Output the [x, y] coordinate of the center of the cell containing the given text.  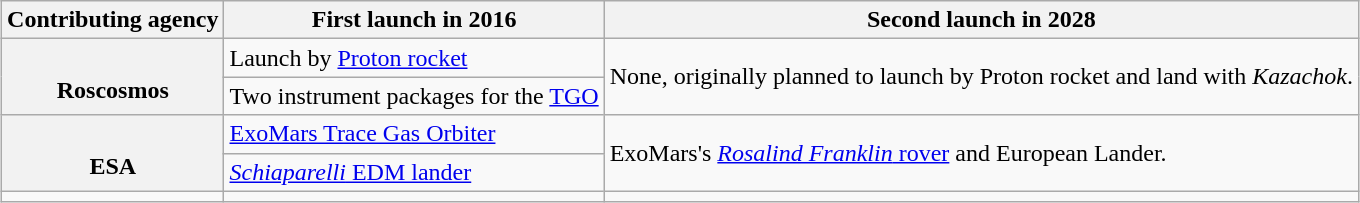
Contributing agency [113, 20]
First launch in 2016 [414, 20]
Second launch in 2028 [981, 20]
ExoMars Trace Gas Orbiter [414, 134]
ESA [113, 153]
None, originally planned to launch by Proton rocket and land with Kazachok. [981, 77]
Roscosmos [113, 77]
ExoMars's Rosalind Franklin rover and European Lander. [981, 153]
Schiaparelli EDM lander [414, 172]
Launch by Proton rocket [414, 58]
Two instrument packages for the TGO [414, 96]
